Output the [X, Y] coordinate of the center of the cell containing the given text.  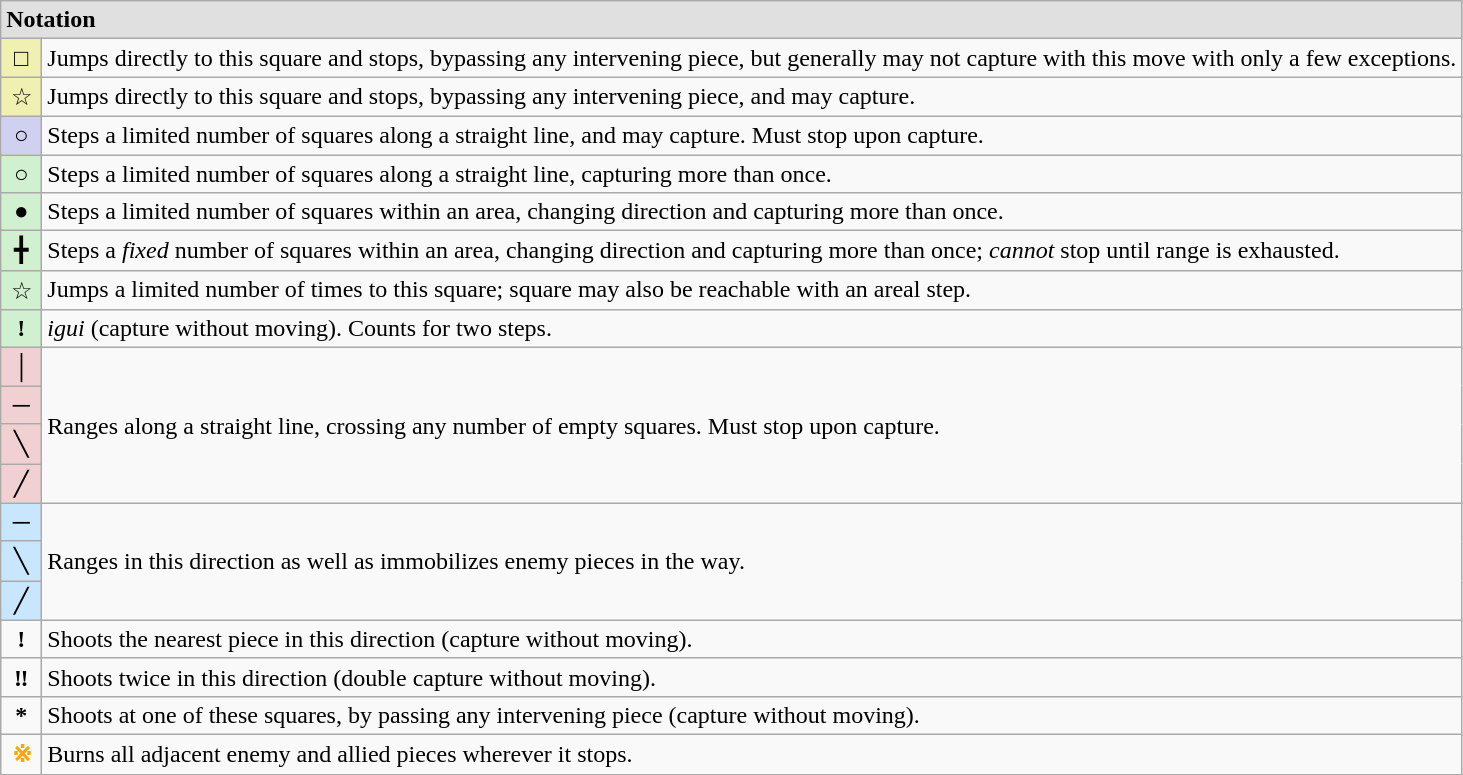
Jumps directly to this square and stops, bypassing any intervening piece, and may capture. [752, 97]
Shoots at one of these squares, by passing any intervening piece (capture without moving). [752, 715]
Jumps a limited number of times to this square; square may also be reachable with an areal step. [752, 290]
Burns all adjacent enemy and allied pieces wherever it stops. [752, 754]
Ranges in this direction as well as immobilizes enemy pieces in the way. [752, 562]
Steps a limited number of squares along a straight line, and may capture. Must stop upon capture. [752, 135]
igui (capture without moving). Counts for two steps. [752, 329]
Shoots the nearest piece in this direction (capture without moving). [752, 639]
Jumps directly to this square and stops, bypassing any intervening piece, but generally may not capture with this move with only a few exceptions. [752, 58]
Notation [732, 20]
Shoots twice in this direction (double capture without moving). [752, 677]
Steps a fixed number of squares within an area, changing direction and capturing more than once; cannot stop until range is exhausted. [752, 251]
□ [22, 58]
※ [22, 754]
Steps a limited number of squares within an area, changing direction and capturing more than once. [752, 212]
‼ [22, 677]
● [22, 212]
Steps a limited number of squares along a straight line, capturing more than once. [752, 173]
╋ [22, 251]
* [22, 715]
│ [22, 367]
Ranges along a straight line, crossing any number of empty squares. Must stop upon capture. [752, 426]
